Determine the (x, y) coordinate at the center of the cell enclosing the given text.  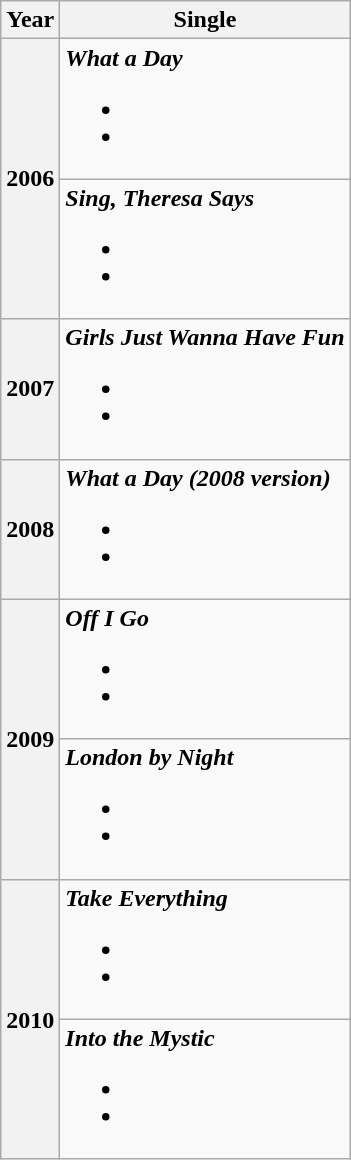
London by Night (205, 809)
Girls Just Wanna Have Fun (205, 389)
Take Everything (205, 949)
What a Day (205, 109)
2007 (30, 389)
Sing, Theresa Says (205, 249)
2008 (30, 529)
Year (30, 20)
What a Day (2008 version) (205, 529)
2009 (30, 739)
Single (205, 20)
2010 (30, 1019)
Into the Mystic (205, 1089)
2006 (30, 179)
Off I Go (205, 669)
